Provide the [X, Y] coordinate of the cell's center where the given text is located.  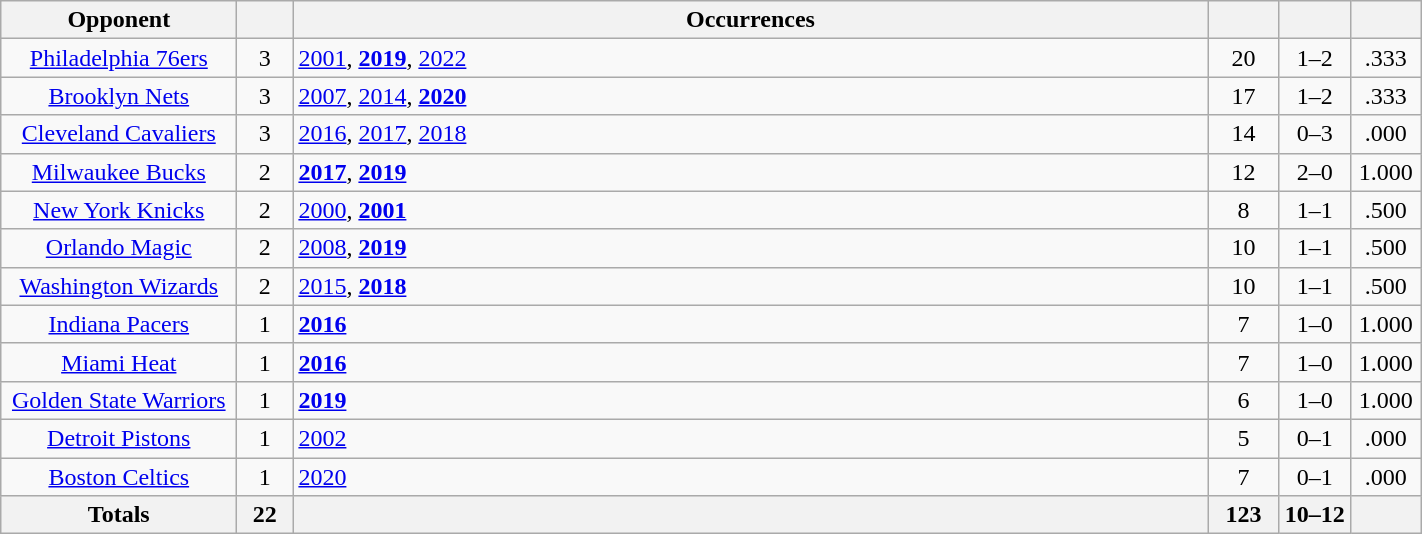
New York Knicks [119, 210]
14 [1244, 134]
Opponent [119, 20]
10–12 [1314, 515]
2008, 2019 [750, 248]
2000, 2001 [750, 210]
Orlando Magic [119, 248]
Occurrences [750, 20]
22 [265, 515]
Golden State Warriors [119, 400]
20 [1244, 58]
12 [1244, 172]
5 [1244, 438]
Milwaukee Bucks [119, 172]
123 [1244, 515]
2019 [750, 400]
2–0 [1314, 172]
2002 [750, 438]
8 [1244, 210]
2015, 2018 [750, 286]
Miami Heat [119, 362]
Totals [119, 515]
Washington Wizards [119, 286]
17 [1244, 96]
Indiana Pacers [119, 324]
6 [1244, 400]
Detroit Pistons [119, 438]
2017, 2019 [750, 172]
Philadelphia 76ers [119, 58]
Cleveland Cavaliers [119, 134]
2020 [750, 477]
Brooklyn Nets [119, 96]
2001, 2019, 2022 [750, 58]
2007, 2014, 2020 [750, 96]
Boston Celtics [119, 477]
0–3 [1314, 134]
2016, 2017, 2018 [750, 134]
